Return the [X, Y] coordinate for the center point of the cell that contains the specified text.  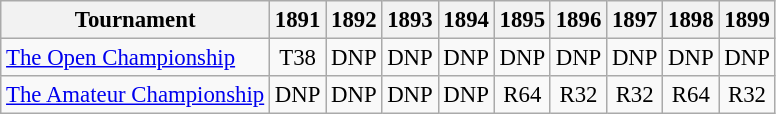
1891 [298, 20]
1894 [466, 20]
1898 [691, 20]
1892 [354, 20]
1893 [410, 20]
1895 [522, 20]
Tournament [136, 20]
The Open Championship [136, 58]
1897 [635, 20]
The Amateur Championship [136, 95]
1896 [578, 20]
T38 [298, 58]
1899 [747, 20]
